Determine the (x, y) coordinate at the center of the cell enclosing the given text.  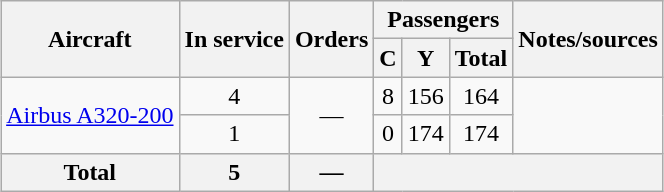
5 (234, 172)
164 (481, 96)
Aircraft (90, 39)
8 (388, 96)
Y (426, 58)
156 (426, 96)
Passengers (444, 20)
Airbus A320-200 (90, 115)
Notes/sources (588, 39)
In service (234, 39)
0 (388, 134)
Orders (331, 39)
4 (234, 96)
1 (234, 134)
C (388, 58)
